For the text-containing cell, return its midpoint in (x, y) coordinate format. 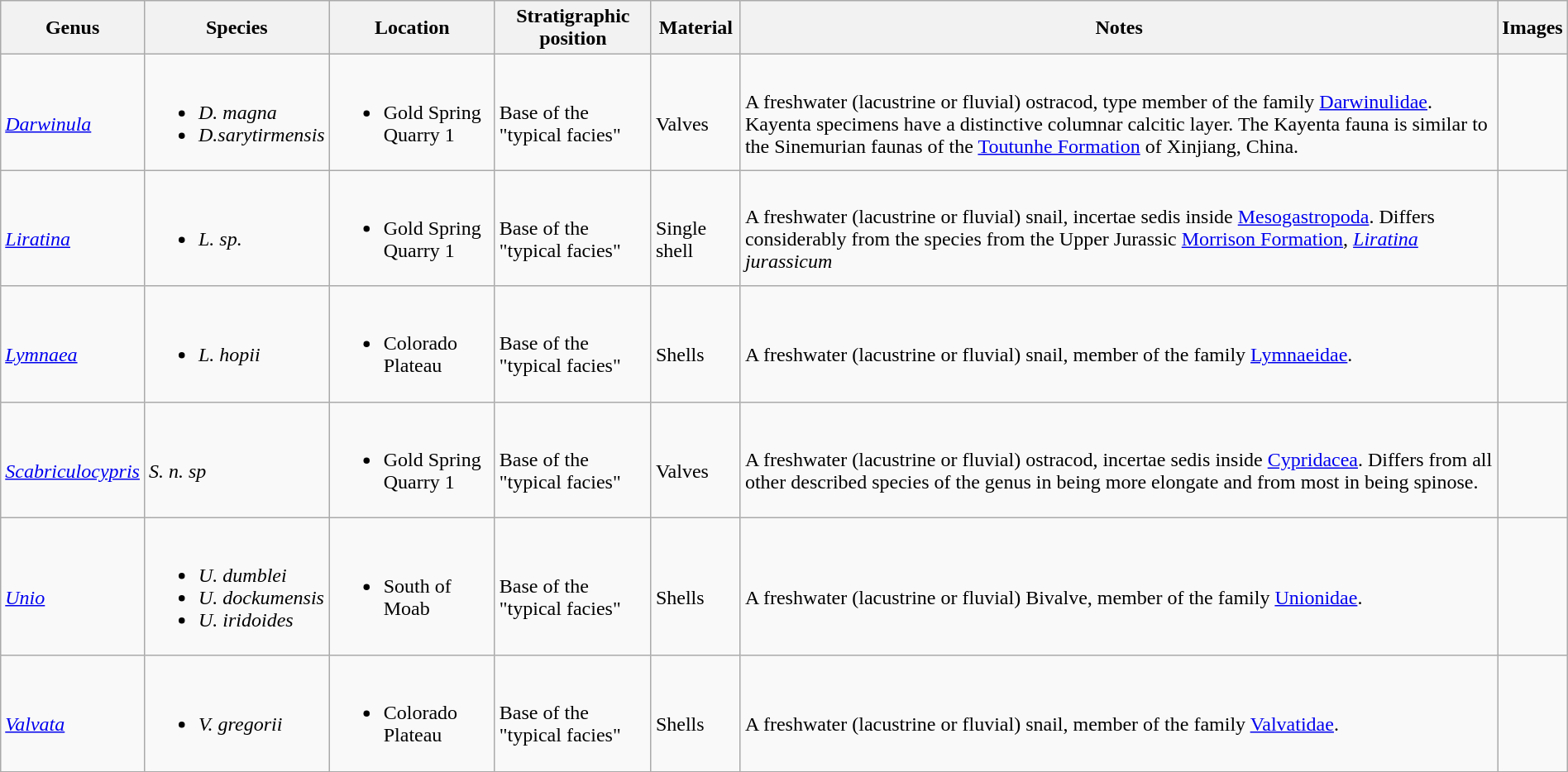
Valvata (73, 713)
A freshwater (lacustrine or fluvial) Bivalve, member of the family Unionidae. (1118, 587)
S. n. sp (237, 460)
Location (412, 28)
Lymnaea (73, 344)
Unio (73, 587)
A freshwater (lacustrine or fluvial) snail, member of the family Valvatidae. (1118, 713)
Single shell (696, 228)
Species (237, 28)
Stratigraphic position (572, 28)
L. hopii (237, 344)
Material (696, 28)
Liratina (73, 228)
V. gregorii (237, 713)
Darwinula (73, 112)
D. magnaD.sarytirmensis (237, 112)
A freshwater (lacustrine or fluvial) snail, member of the family Lymnaeidae. (1118, 344)
Images (1532, 28)
South of Moab (412, 587)
Genus (73, 28)
L. sp. (237, 228)
U. dumbleiU. dockumensisU. iridoides (237, 587)
Notes (1118, 28)
Scabriculocypris (73, 460)
